Return (x, y) of the center of cell containing provided text 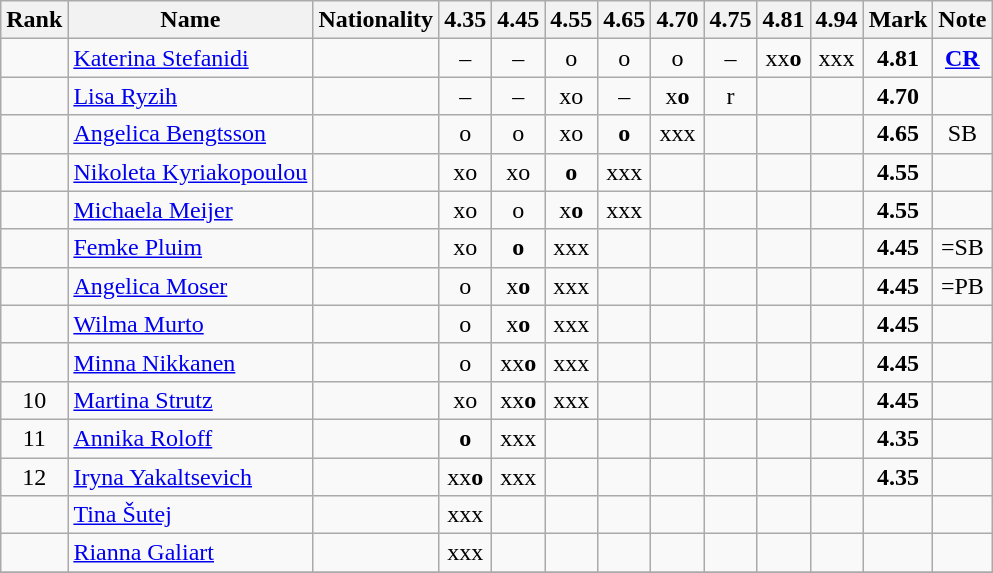
Katerina Stefanidi (190, 58)
Minna Nikkanen (190, 362)
Annika Roloff (190, 438)
Nationality (376, 20)
Angelica Moser (190, 286)
Rianna Galiart (190, 553)
Angelica Bengtsson (190, 134)
Tina Šutej (190, 515)
Note (962, 20)
=SB (962, 248)
CR (962, 58)
12 (34, 477)
Rank (34, 20)
11 (34, 438)
r (730, 96)
Nikoleta Kyriakopoulou (190, 172)
Mark (898, 20)
Name (190, 20)
4.75 (730, 20)
Michaela Meijer (190, 210)
Femke Pluim (190, 248)
Iryna Yakaltsevich (190, 477)
SB (962, 134)
=PB (962, 286)
Wilma Murto (190, 324)
Martina Strutz (190, 400)
4.94 (836, 20)
10 (34, 400)
Lisa Ryzih (190, 96)
